Detect which cell encompasses the target text, then output its [X, Y] center coordinate. 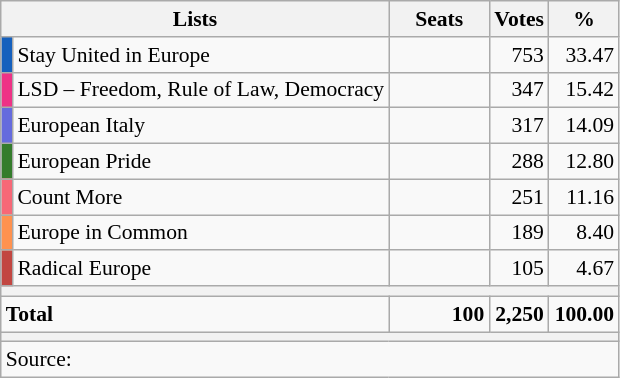
8.40 [584, 233]
Votes [519, 19]
% [584, 19]
100.00 [584, 314]
Radical Europe [200, 269]
11.16 [584, 197]
Lists [195, 19]
15.42 [584, 90]
251 [519, 197]
33.47 [584, 55]
12.80 [584, 162]
Count More [200, 197]
100 [439, 314]
753 [519, 55]
288 [519, 162]
14.09 [584, 126]
Europe in Common [200, 233]
4.67 [584, 269]
European Pride [200, 162]
2,250 [519, 314]
European Italy [200, 126]
Source: [310, 360]
Seats [439, 19]
317 [519, 126]
105 [519, 269]
LSD – Freedom, Rule of Law, Democracy [200, 90]
347 [519, 90]
Total [195, 314]
Stay United in Europe [200, 55]
189 [519, 233]
